Output the (x, y) coordinate of the center of the cell containing the given text.  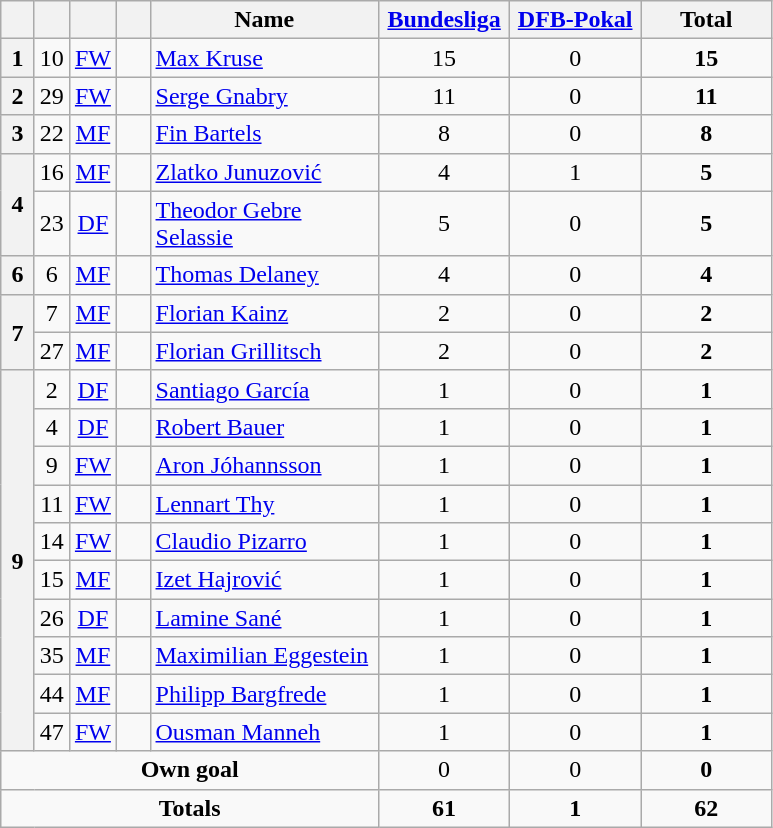
Robert Bauer (264, 427)
Serge Gnabry (264, 96)
16 (52, 172)
47 (52, 732)
22 (52, 134)
Zlatko Junuzović (264, 172)
Lennart Thy (264, 503)
Izet Hajrović (264, 580)
Totals (190, 808)
Fin Bartels (264, 134)
Total (706, 20)
Max Kruse (264, 58)
Own goal (190, 770)
Theodor Gebre Selassie (264, 224)
14 (52, 542)
Lamine Sané (264, 618)
Claudio Pizarro (264, 542)
26 (52, 618)
DFB-Pokal (576, 20)
Aron Jóhannsson (264, 465)
61 (444, 808)
Thomas Delaney (264, 275)
3 (18, 134)
29 (52, 96)
Name (264, 20)
Santiago García (264, 389)
Ousman Manneh (264, 732)
Florian Grillitsch (264, 351)
62 (706, 808)
Maximilian Eggestein (264, 656)
44 (52, 694)
23 (52, 224)
Bundesliga (444, 20)
35 (52, 656)
Philipp Bargfrede (264, 694)
10 (52, 58)
27 (52, 351)
Florian Kainz (264, 313)
